Search for the cell housing the specified text and yield its (X, Y) center coordinate. 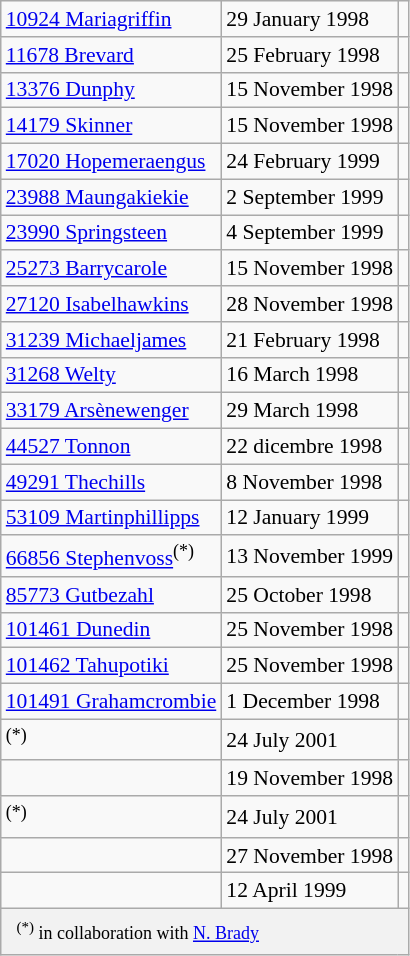
28 November 1998 (310, 304)
8 November 1998 (310, 482)
49291 Thechills (112, 482)
101491 Grahamcrombie (112, 702)
4 September 1999 (310, 233)
101462 Tahupotiki (112, 666)
14179 Skinner (112, 126)
66856 Stephenvoss(*) (112, 556)
17020 Hopemeraengus (112, 162)
25273 Barrycarole (112, 269)
21 February 1998 (310, 340)
12 April 1999 (310, 891)
33179 Arsènewenger (112, 411)
13 November 1999 (310, 556)
44527 Tonnon (112, 447)
1 December 1998 (310, 702)
(*) in collaboration with N. Brady (204, 932)
25 October 1998 (310, 595)
53109 Martinphillipps (112, 518)
12 January 1999 (310, 518)
24 February 1999 (310, 162)
85773 Gutbezahl (112, 595)
13376 Dunphy (112, 90)
31268 Welty (112, 375)
29 March 1998 (310, 411)
2 September 1999 (310, 197)
10924 Mariagriffin (112, 19)
31239 Michaeljames (112, 340)
27120 Isabelhawkins (112, 304)
25 February 1998 (310, 55)
101461 Dunedin (112, 630)
27 November 1998 (310, 856)
16 March 1998 (310, 375)
11678 Brevard (112, 55)
23990 Springsteen (112, 233)
19 November 1998 (310, 779)
23988 Maungakiekie (112, 197)
29 January 1998 (310, 19)
22 dicembre 1998 (310, 447)
